Identify which cell holds the provided text, then report its (X, Y) central coordinate. 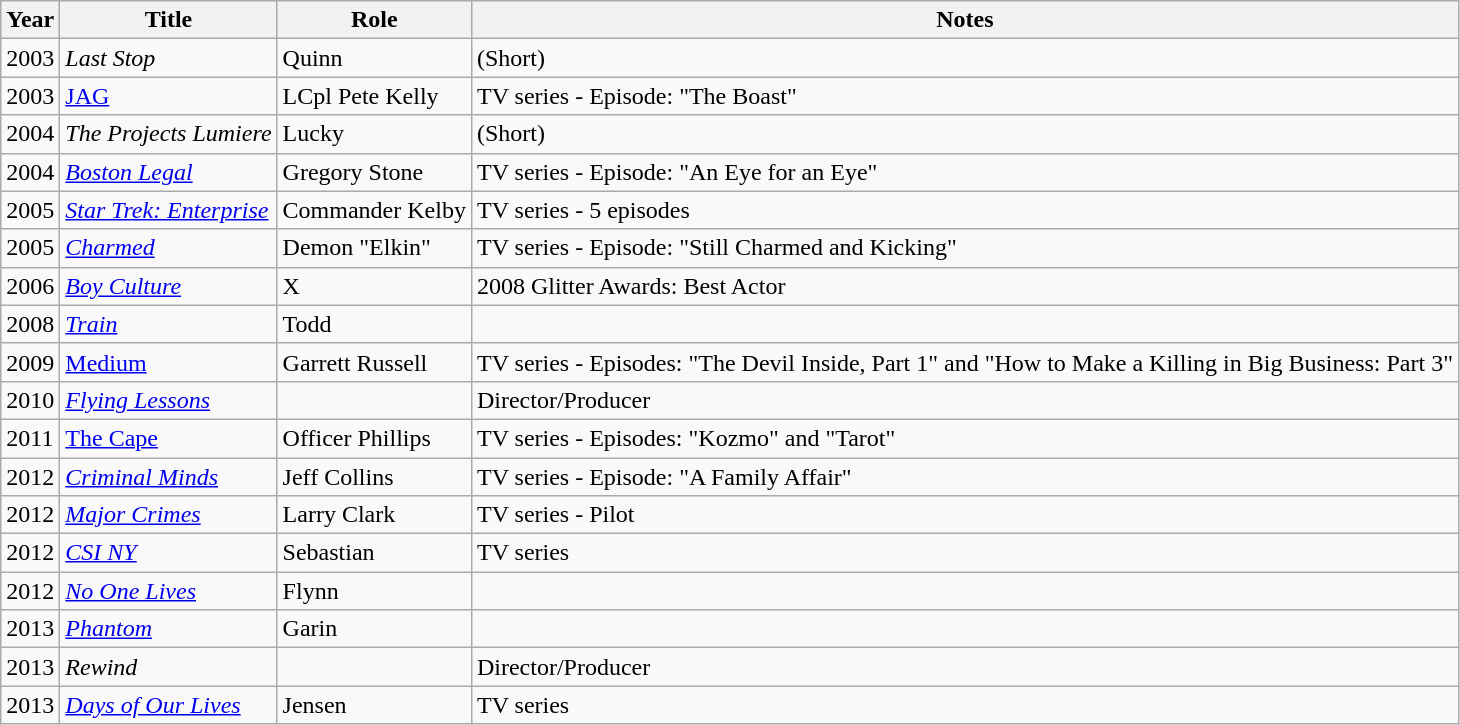
JAG (168, 96)
Train (168, 324)
2009 (30, 362)
Quinn (374, 58)
Criminal Minds (168, 477)
Last Stop (168, 58)
Days of Our Lives (168, 705)
Notes (964, 20)
2008 Glitter Awards: Best Actor (964, 286)
Medium (168, 362)
Sebastian (374, 553)
Todd (374, 324)
LCpl Pete Kelly (374, 96)
Flying Lessons (168, 400)
Garin (374, 629)
2008 (30, 324)
Charmed (168, 248)
TV series - 5 episodes (964, 210)
Major Crimes (168, 515)
Larry Clark (374, 515)
Role (374, 20)
Star Trek: Enterprise (168, 210)
Garrett Russell (374, 362)
Title (168, 20)
The Cape (168, 438)
Boston Legal (168, 172)
Gregory Stone (374, 172)
Boy Culture (168, 286)
X (374, 286)
2006 (30, 286)
TV series - Episode: "Still Charmed and Kicking" (964, 248)
2010 (30, 400)
TV series - Episodes: "The Devil Inside, Part 1" and "How to Make a Killing in Big Business: Part 3" (964, 362)
Lucky (374, 134)
TV series - Episodes: "Kozmo" and "Tarot" (964, 438)
Demon "Elkin" (374, 248)
Flynn (374, 591)
Phantom (168, 629)
The Projects Lumiere (168, 134)
Rewind (168, 667)
Officer Phillips (374, 438)
TV series - Episode: "The Boast" (964, 96)
CSI NY (168, 553)
Jeff Collins (374, 477)
Commander Kelby (374, 210)
2011 (30, 438)
Year (30, 20)
TV series - Episode: "A Family Affair" (964, 477)
No One Lives (168, 591)
TV series - Pilot (964, 515)
TV series - Episode: "An Eye for an Eye" (964, 172)
Jensen (374, 705)
